Extract the (X, Y) coordinate from the center of the cell holding the provided text.  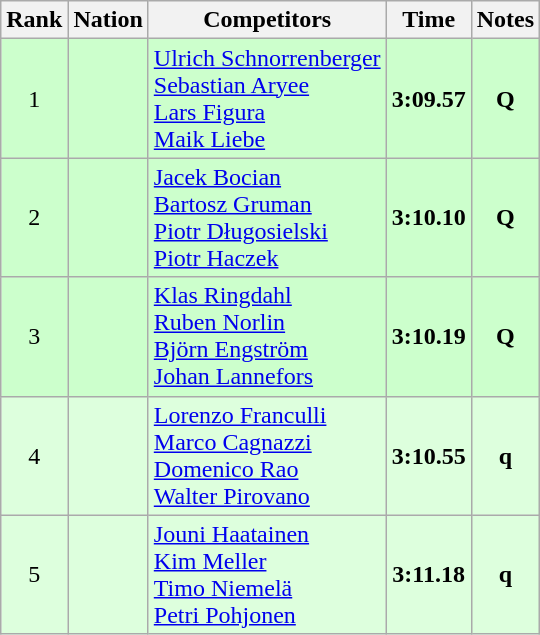
1 (34, 98)
Competitors (267, 20)
Nation (108, 20)
Ulrich SchnorrenbergerSebastian AryeeLars FiguraMaik Liebe (267, 98)
3:10.19 (428, 336)
5 (34, 574)
Jouni HaatainenKim MellerTimo NiemeläPetri Pohjonen (267, 574)
3:09.57 (428, 98)
4 (34, 456)
Lorenzo FranculliMarco CagnazziDomenico RaoWalter Pirovano (267, 456)
3:10.55 (428, 456)
3 (34, 336)
Rank (34, 20)
Klas RingdahlRuben NorlinBjörn EngströmJohan Lannefors (267, 336)
3:10.10 (428, 218)
Notes (505, 20)
3:11.18 (428, 574)
Time (428, 20)
2 (34, 218)
Jacek BocianBartosz GrumanPiotr DługosielskiPiotr Haczek (267, 218)
